Extract the [x, y] coordinate from the center of the cell holding the provided text.  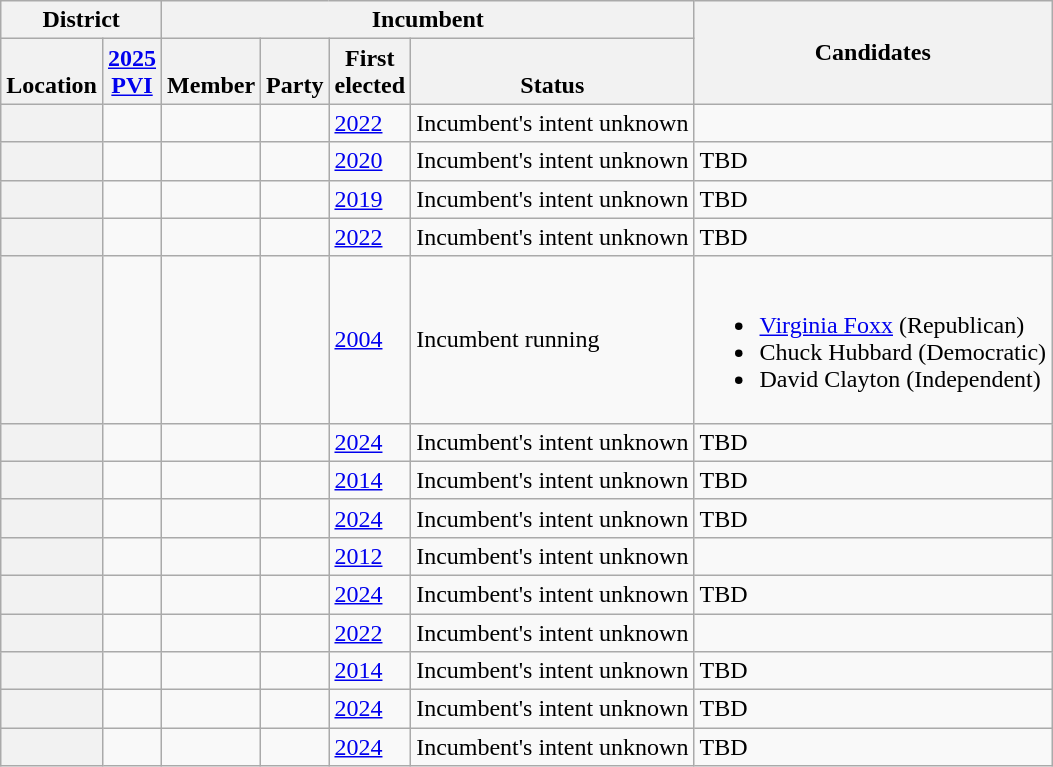
District [82, 20]
Status [552, 72]
Incumbent [428, 20]
2012 [370, 556]
2004 [370, 340]
Firstelected [370, 72]
Virginia Foxx (Republican)Chuck Hubbard (Democratic)David Clayton (Independent) [873, 340]
2020 [370, 161]
Incumbent running [552, 340]
Location [52, 72]
Candidates [873, 52]
Party [295, 72]
Member [212, 72]
2019 [370, 199]
2025PVI [132, 72]
